Scan for the cell matching the given text and deliver its [x, y] coordinate at center. 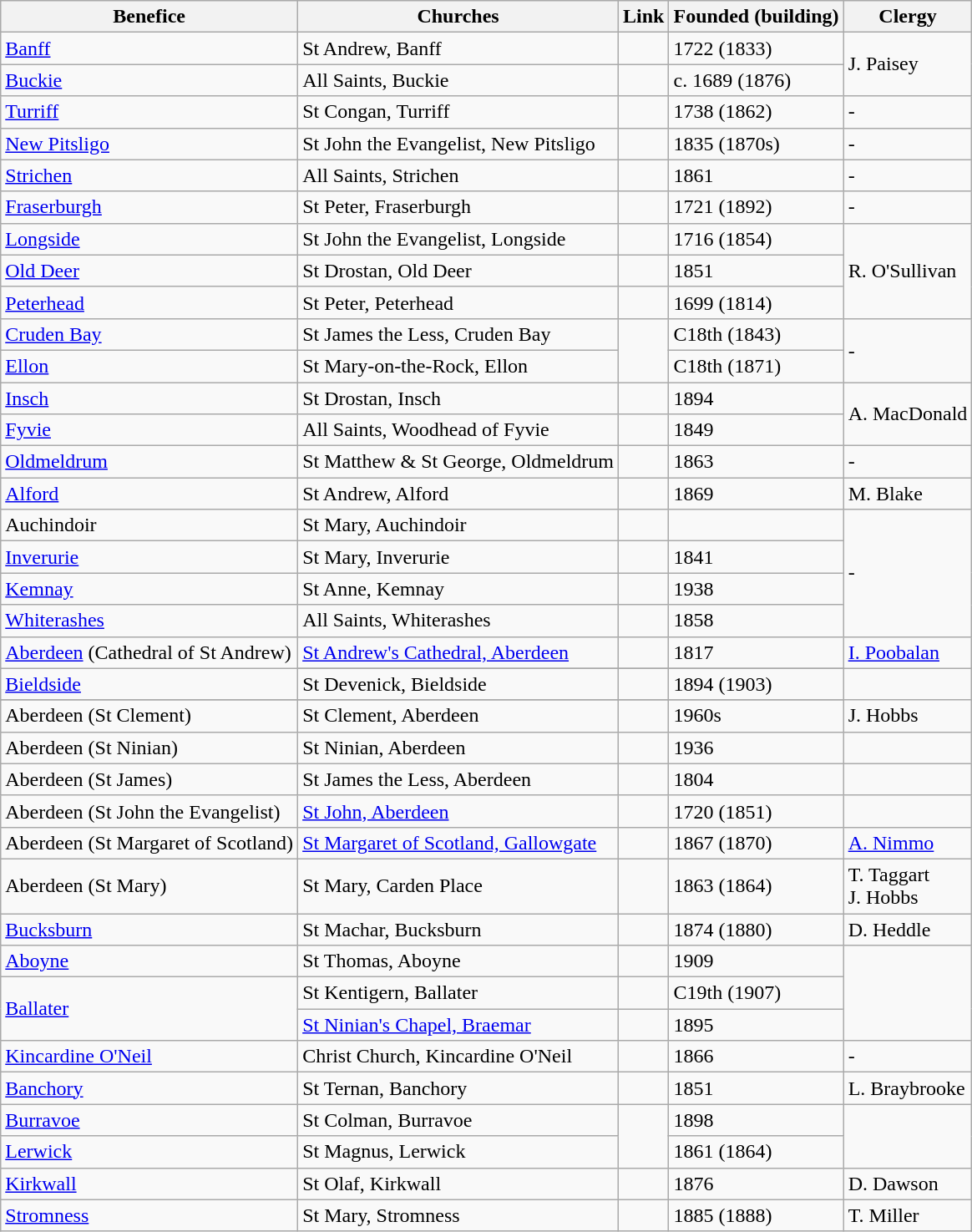
1936 [757, 748]
1722 (1833) [757, 48]
Oldmeldrum [149, 462]
St Mary, Auchindoir [458, 525]
St John the Evangelist, Longside [458, 239]
1894 [757, 398]
St Anne, Kemnay [458, 589]
T. Miller [908, 1215]
New Pitsligo [149, 144]
St Congan, Turriff [458, 112]
Insch [149, 398]
Christ Church, Kincardine O'Neil [458, 1057]
St Thomas, Aboyne [458, 961]
Churches [458, 17]
St James the Less, Cruden Bay [458, 334]
C18th (1871) [757, 366]
1863 (1864) [757, 885]
Kincardine O'Neil [149, 1057]
J. Paisey [908, 64]
St Ternan, Banchory [458, 1088]
St Devenick, Bieldside [458, 684]
Whiterashes [149, 621]
1869 [757, 494]
St Matthew & St George, Oldmeldrum [458, 462]
St Olaf, Kirkwall [458, 1184]
Kemnay [149, 589]
T. TaggartJ. Hobbs [908, 885]
St Drostan, Insch [458, 398]
D. Dawson [908, 1184]
Stromness [149, 1215]
St James the Less, Aberdeen [458, 779]
St Mary, Stromness [458, 1215]
1720 (1851) [757, 811]
St Andrew, Banff [458, 48]
1804 [757, 779]
Strichen [149, 175]
1874 (1880) [757, 930]
1817 [757, 652]
M. Blake [908, 494]
St Magnus, Lerwick [458, 1152]
St Margaret of Scotland, Gallowgate [458, 843]
St Mary-on-the-Rock, Ellon [458, 366]
St Andrew's Cathedral, Aberdeen [458, 652]
Peterhead [149, 302]
St Mary, Carden Place [458, 885]
St John, Aberdeen [458, 811]
1960s [757, 716]
1841 [757, 557]
C19th (1907) [757, 993]
St Ninian, Aberdeen [458, 748]
Kirkwall [149, 1184]
Turriff [149, 112]
1895 [757, 1025]
St Andrew, Alford [458, 494]
1699 (1814) [757, 302]
Longside [149, 239]
St Mary, Inverurie [458, 557]
1835 (1870s) [757, 144]
Benefice [149, 17]
1894 (1903) [757, 684]
All Saints, Strichen [458, 175]
Fraserburgh [149, 207]
A. MacDonald [908, 414]
1885 (1888) [757, 1215]
All Saints, Buckie [458, 80]
St Ninian's Chapel, Braemar [458, 1025]
1858 [757, 621]
Aberdeen (St Mary) [149, 885]
c. 1689 (1876) [757, 80]
Founded (building) [757, 17]
Bieldside [149, 684]
Alford [149, 494]
St Peter, Peterhead [458, 302]
R. O'Sullivan [908, 271]
A. Nimmo [908, 843]
1861 (1864) [757, 1152]
C18th (1843) [757, 334]
Aboyne [149, 961]
1738 (1862) [757, 112]
1716 (1854) [757, 239]
Link [644, 17]
J. Hobbs [908, 716]
St John the Evangelist, New Pitsligo [458, 144]
Bucksburn [149, 930]
All Saints, Woodhead of Fyvie [458, 430]
1866 [757, 1057]
Banff [149, 48]
Lerwick [149, 1152]
St Machar, Bucksburn [458, 930]
Auchindoir [149, 525]
St Colman, Burravoe [458, 1120]
L. Braybrooke [908, 1088]
Aberdeen (St Ninian) [149, 748]
Aberdeen (Cathedral of St Andrew) [149, 652]
All Saints, Whiterashes [458, 621]
Aberdeen (St Clement) [149, 716]
Banchory [149, 1088]
D. Heddle [908, 930]
1849 [757, 430]
Fyvie [149, 430]
1863 [757, 462]
Aberdeen (St James) [149, 779]
Aberdeen (St Margaret of Scotland) [149, 843]
St Kentigern, Ballater [458, 993]
1898 [757, 1120]
Ellon [149, 366]
1909 [757, 961]
Old Deer [149, 271]
Clergy [908, 17]
1867 (1870) [757, 843]
1876 [757, 1184]
Aberdeen (St John the Evangelist) [149, 811]
Burravoe [149, 1120]
Cruden Bay [149, 334]
Inverurie [149, 557]
Ballater [149, 1009]
I. Poobalan [908, 652]
1861 [757, 175]
St Clement, Aberdeen [458, 716]
St Peter, Fraserburgh [458, 207]
1938 [757, 589]
Buckie [149, 80]
1721 (1892) [757, 207]
St Drostan, Old Deer [458, 271]
